Scan for the cell matching the given text and deliver its (X, Y) coordinate at center. 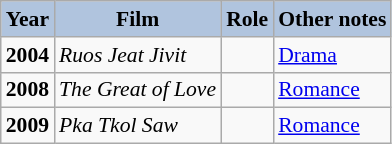
Year (28, 19)
Role (247, 19)
Film (138, 19)
Pka Tkol Saw (138, 126)
2004 (28, 55)
The Great of Love (138, 90)
2008 (28, 90)
Other notes (332, 19)
Drama (332, 55)
2009 (28, 126)
Ruos Jeat Jivit (138, 55)
